Find where the given text appears and provide that cell's center as [X, Y] coordinate. 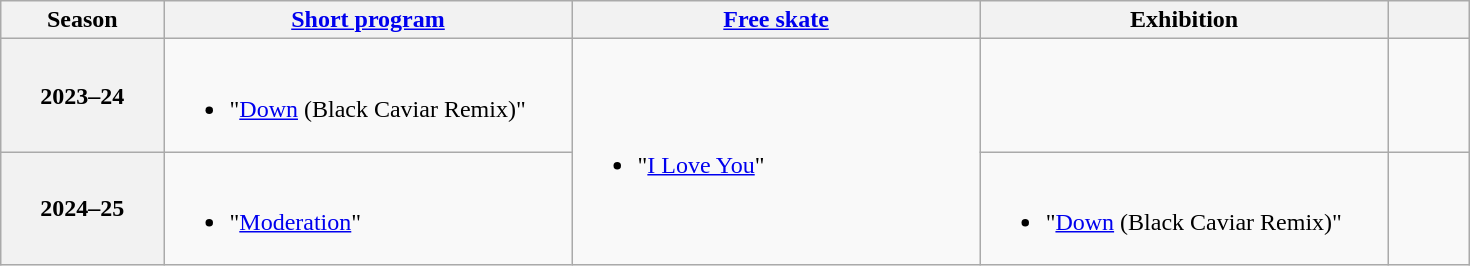
2023–24 [82, 96]
Short program [368, 20]
Season [82, 20]
Exhibition [1184, 20]
"I Love You" [776, 152]
"Moderation" [368, 208]
2024–25 [82, 208]
Free skate [776, 20]
